Provide the (X, Y) coordinate of the cell's center where the given text is located.  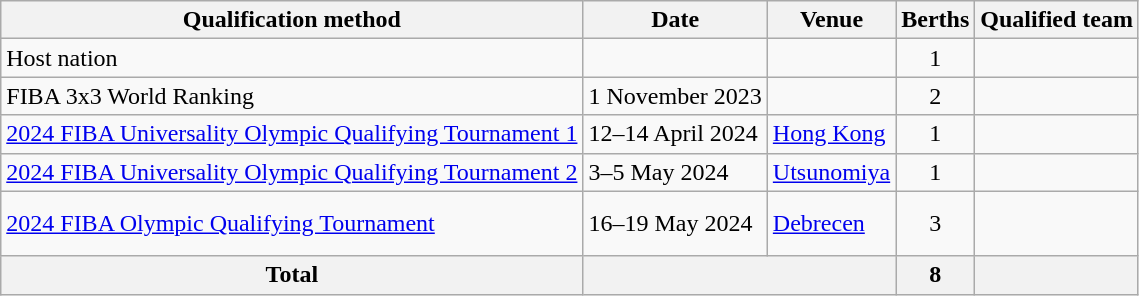
12–14 April 2024 (675, 134)
16–19 May 2024 (675, 224)
Total (292, 275)
2024 FIBA Olympic Qualifying Tournament (292, 224)
Host nation (292, 58)
3 (936, 224)
FIBA 3x3 World Ranking (292, 96)
Utsunomiya (831, 172)
2024 FIBA Universality Olympic Qualifying Tournament 1 (292, 134)
Venue (831, 20)
Hong Kong (831, 134)
Date (675, 20)
2024 FIBA Universality Olympic Qualifying Tournament 2 (292, 172)
1 November 2023 (675, 96)
Debrecen (831, 224)
3–5 May 2024 (675, 172)
Qualified team (1057, 20)
Berths (936, 20)
Qualification method (292, 20)
2 (936, 96)
8 (936, 275)
